Output the (x, y) coordinate of the center of the cell containing the given text.  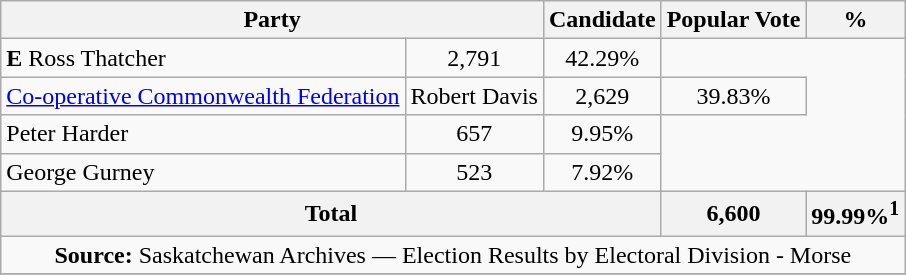
523 (474, 172)
Co-operative Commonwealth Federation (203, 96)
Candidate (602, 20)
42.29% (602, 58)
99.99%1 (856, 214)
9.95% (602, 134)
Source: Saskatchewan Archives — Election Results by Electoral Division - Morse (453, 255)
George Gurney (203, 172)
Party (272, 20)
7.92% (602, 172)
Total (331, 214)
657 (474, 134)
E Ross Thatcher (203, 58)
Robert Davis (474, 96)
Peter Harder (203, 134)
6,600 (734, 214)
39.83% (734, 96)
Popular Vote (734, 20)
% (856, 20)
2,791 (474, 58)
2,629 (602, 96)
